Locate the cell with the specified text and output its [X, Y] center coordinate. 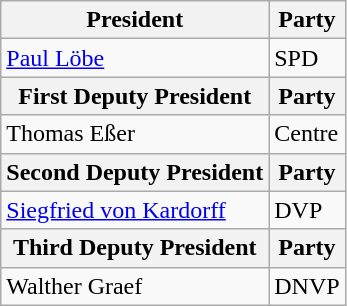
First Deputy President [135, 96]
President [135, 20]
SPD [307, 58]
Thomas Eßer [135, 134]
DNVP [307, 286]
Siegfried von Kardorff [135, 210]
Walther Graef [135, 286]
Centre [307, 134]
DVP [307, 210]
Second Deputy President [135, 172]
Third Deputy President [135, 248]
Paul Löbe [135, 58]
